Return the [X, Y] coordinate for the center point of the cell that contains the specified text.  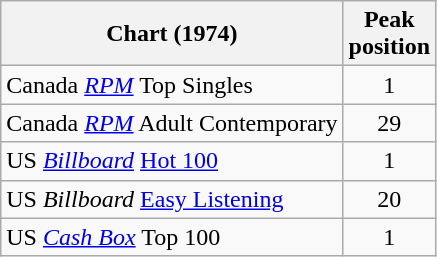
US Cash Box Top 100 [172, 237]
Canada RPM Adult Contemporary [172, 123]
US Billboard Hot 100 [172, 161]
Chart (1974) [172, 34]
Peakposition [389, 34]
US Billboard Easy Listening [172, 199]
20 [389, 199]
Canada RPM Top Singles [172, 85]
29 [389, 123]
